Determine the [x, y] coordinate at the center of the cell enclosing the given text.  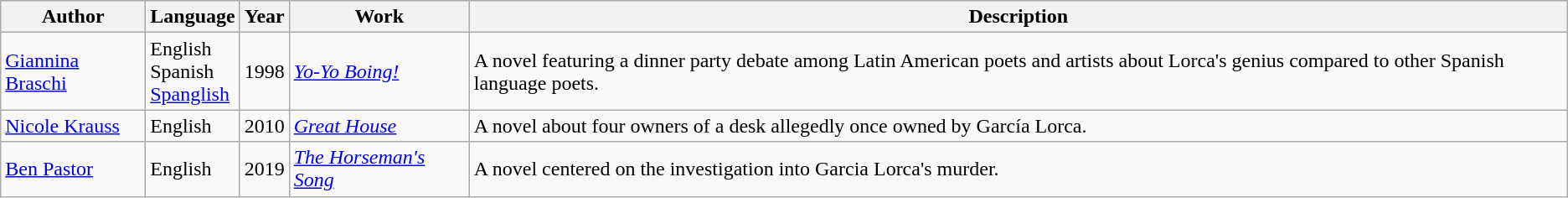
2019 [265, 169]
Giannina Braschi [74, 71]
Year [265, 17]
A novel centered on the investigation into Garcia Lorca's murder. [1019, 169]
Author [74, 17]
1998 [265, 71]
Language [193, 17]
2010 [265, 126]
A novel about four owners of a desk allegedly once owned by García Lorca. [1019, 126]
Yo-Yo Boing! [379, 71]
Great House [379, 126]
Description [1019, 17]
Ben Pastor [74, 169]
The Horseman's Song [379, 169]
EnglishSpanishSpanglish [193, 71]
Work [379, 17]
A novel featuring a dinner party debate among Latin American poets and artists about Lorca's genius compared to other Spanish language poets. [1019, 71]
Nicole Krauss [74, 126]
